Scan for the cell matching the given text and deliver its (x, y) coordinate at center. 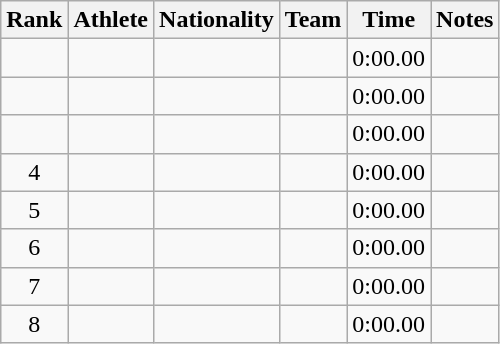
Rank (34, 20)
6 (34, 248)
Nationality (217, 20)
Athlete (111, 20)
4 (34, 172)
Team (313, 20)
Time (389, 20)
5 (34, 210)
Notes (465, 20)
7 (34, 286)
8 (34, 324)
